Identify which cell holds the provided text, then report its (x, y) central coordinate. 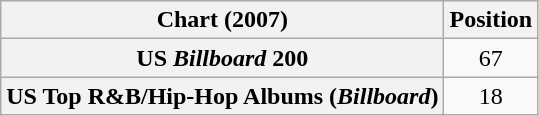
18 (491, 96)
US Billboard 200 (222, 58)
Position (491, 20)
Chart (2007) (222, 20)
US Top R&B/Hip-Hop Albums (Billboard) (222, 96)
67 (491, 58)
